Scan for the cell matching the given text and deliver its [X, Y] coordinate at center. 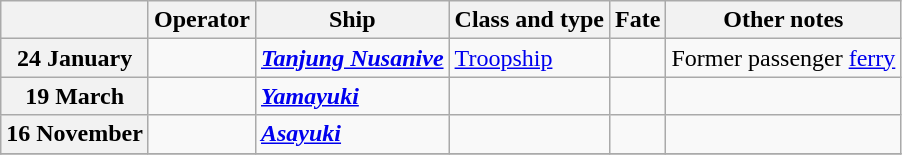
Other notes [784, 20]
16 November [75, 134]
Yamayuki [352, 96]
Former passenger ferry [784, 58]
19 March [75, 96]
Class and type [529, 20]
Asayuki [352, 134]
Ship [352, 20]
24 January [75, 58]
Troopship [529, 58]
Fate [637, 20]
Tanjung Nusanive [352, 58]
Operator [202, 20]
